Identify which cell holds the provided text, then report its [x, y] central coordinate. 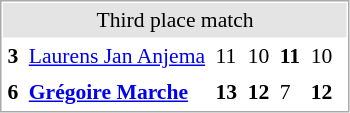
Third place match [175, 20]
13 [226, 92]
3 [13, 56]
7 [290, 92]
6 [13, 92]
Laurens Jan Anjema [116, 56]
Grégoire Marche [116, 92]
